Extract the (X, Y) coordinate from the center of the cell holding the provided text.  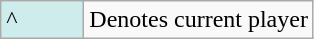
^ (42, 20)
Denotes current player (199, 20)
